Scan for the cell matching the given text and deliver its [X, Y] coordinate at center. 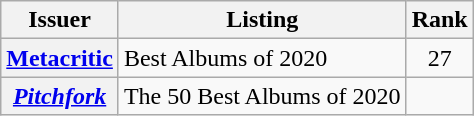
Metacritic [60, 58]
Issuer [60, 20]
Pitchfork [60, 96]
Listing [262, 20]
27 [440, 58]
Best Albums of 2020 [262, 58]
The 50 Best Albums of 2020 [262, 96]
Rank [440, 20]
